Output the (X, Y) coordinate of the center of the cell containing the given text.  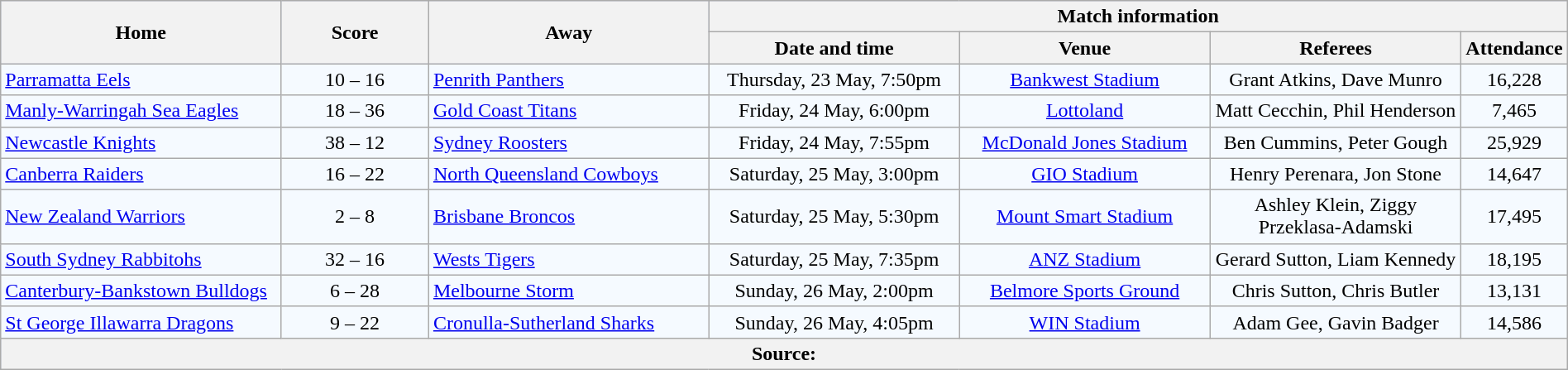
North Queensland Cowboys (569, 174)
Score (356, 32)
Sydney Roosters (569, 142)
GIO Stadium (1085, 174)
14,586 (1514, 322)
Venue (1085, 48)
Canterbury-Bankstown Bulldogs (141, 291)
13,131 (1514, 291)
Bankwest Stadium (1085, 79)
Grant Atkins, Dave Munro (1335, 79)
Away (569, 32)
Belmore Sports Ground (1085, 291)
Chris Sutton, Chris Butler (1335, 291)
Matt Cecchin, Phil Henderson (1335, 111)
14,647 (1514, 174)
10 – 16 (356, 79)
Adam Gee, Gavin Badger (1335, 322)
Cronulla-Sutherland Sharks (569, 322)
16,228 (1514, 79)
Source: (784, 353)
McDonald Jones Stadium (1085, 142)
Brisbane Broncos (569, 217)
Friday, 24 May, 6:00pm (834, 111)
Saturday, 25 May, 7:35pm (834, 259)
Ashley Klein, Ziggy Przeklasa-Adamski (1335, 217)
17,495 (1514, 217)
Referees (1335, 48)
Mount Smart Stadium (1085, 217)
St George Illawarra Dragons (141, 322)
Thursday, 23 May, 7:50pm (834, 79)
Sunday, 26 May, 2:00pm (834, 291)
Date and time (834, 48)
Saturday, 25 May, 3:00pm (834, 174)
Match information (1138, 17)
New Zealand Warriors (141, 217)
Manly-Warringah Sea Eagles (141, 111)
25,929 (1514, 142)
9 – 22 (356, 322)
Parramatta Eels (141, 79)
Lottoland (1085, 111)
WIN Stadium (1085, 322)
Home (141, 32)
Friday, 24 May, 7:55pm (834, 142)
2 – 8 (356, 217)
38 – 12 (356, 142)
32 – 16 (356, 259)
6 – 28 (356, 291)
ANZ Stadium (1085, 259)
Newcastle Knights (141, 142)
Gold Coast Titans (569, 111)
Henry Perenara, Jon Stone (1335, 174)
Melbourne Storm (569, 291)
Wests Tigers (569, 259)
Ben Cummins, Peter Gough (1335, 142)
16 – 22 (356, 174)
7,465 (1514, 111)
Attendance (1514, 48)
Saturday, 25 May, 5:30pm (834, 217)
Canberra Raiders (141, 174)
Penrith Panthers (569, 79)
South Sydney Rabbitohs (141, 259)
Sunday, 26 May, 4:05pm (834, 322)
18 – 36 (356, 111)
Gerard Sutton, Liam Kennedy (1335, 259)
18,195 (1514, 259)
